Pinpoint the cell where the given text exists, returning its [x, y] midpoint coordinate. 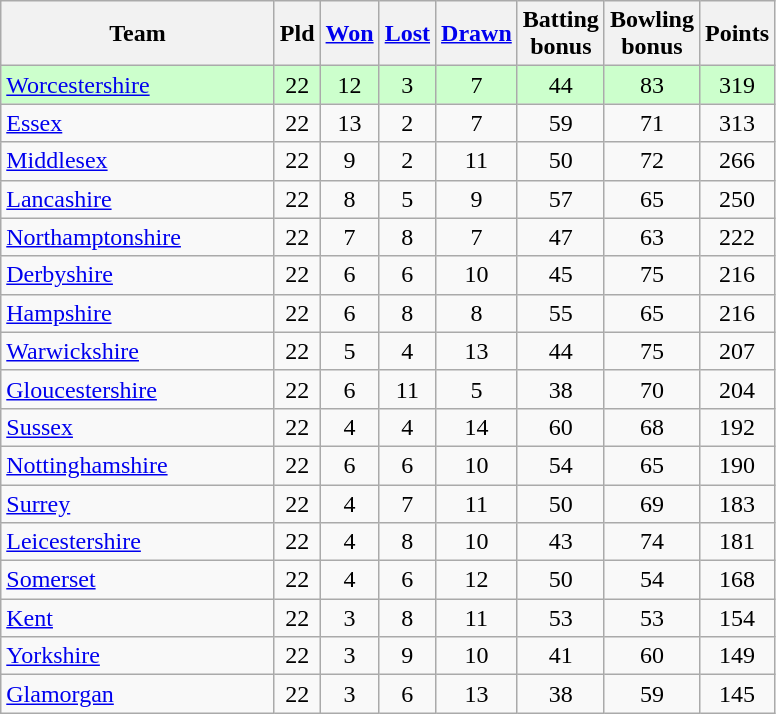
168 [736, 580]
Drawn [477, 34]
Points [736, 34]
Worcestershire [138, 85]
192 [736, 427]
Northamptonshire [138, 237]
149 [736, 656]
222 [736, 237]
Surrey [138, 503]
Derbyshire [138, 275]
313 [736, 123]
Team [138, 34]
250 [736, 199]
83 [652, 85]
Lost [407, 34]
55 [560, 313]
Somerset [138, 580]
68 [652, 427]
319 [736, 85]
14 [477, 427]
57 [560, 199]
47 [560, 237]
Lancashire [138, 199]
Sussex [138, 427]
Batting bonus [560, 34]
207 [736, 351]
Gloucestershire [138, 389]
Middlesex [138, 161]
Kent [138, 618]
145 [736, 694]
Hampshire [138, 313]
43 [560, 542]
63 [652, 237]
41 [560, 656]
181 [736, 542]
70 [652, 389]
71 [652, 123]
Pld [297, 34]
Glamorgan [138, 694]
74 [652, 542]
45 [560, 275]
Essex [138, 123]
154 [736, 618]
Yorkshire [138, 656]
190 [736, 465]
69 [652, 503]
Won [350, 34]
Leicestershire [138, 542]
72 [652, 161]
Warwickshire [138, 351]
266 [736, 161]
204 [736, 389]
183 [736, 503]
Bowling bonus [652, 34]
Nottinghamshire [138, 465]
